Output the [x, y] coordinate of the center of the cell containing the given text.  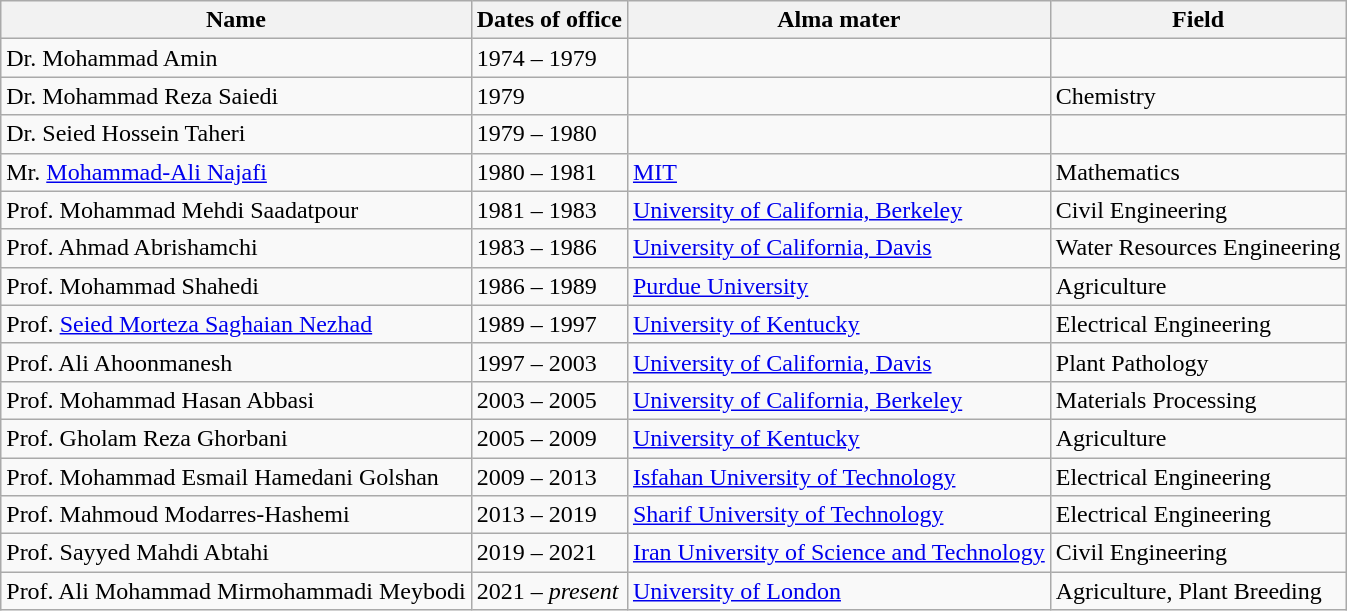
1974 – 1979 [549, 58]
Prof. Ahmad Abrishamchi [236, 248]
Iran University of Science and Technology [838, 553]
Materials Processing [1198, 400]
Sharif University of Technology [838, 515]
Field [1198, 20]
Mathematics [1198, 172]
Prof. Seied Morteza Saghaian Nezhad [236, 324]
2003 – 2005 [549, 400]
Agriculture, Plant Breeding [1198, 591]
Dr. Seied Hossein Taheri [236, 134]
2019 – 2021 [549, 553]
University of London [838, 591]
Chemistry [1198, 96]
Dates of office [549, 20]
1983 – 1986 [549, 248]
Prof. Sayyed Mahdi Abtahi [236, 553]
1979 [549, 96]
Isfahan University of Technology [838, 477]
1997 – 2003 [549, 362]
Prof. Gholam Reza Ghorbani [236, 438]
Water Resources Engineering [1198, 248]
1980 – 1981 [549, 172]
Purdue University [838, 286]
MIT [838, 172]
Dr. Mohammad Reza Saiedi [236, 96]
2009 – 2013 [549, 477]
Prof. Mohammad Mehdi Saadatpour [236, 210]
Prof. Mohammad Esmail Hamedani Golshan [236, 477]
Prof. Ali Mohammad Mirmohammadi Meybodi [236, 591]
Prof. Mohammad Shahedi [236, 286]
Name [236, 20]
Prof. Mohammad Hasan Abbasi [236, 400]
1986 – 1989 [549, 286]
1981 – 1983 [549, 210]
Mr. Mohammad-Ali Najafi [236, 172]
2013 – 2019 [549, 515]
Plant Pathology [1198, 362]
Dr. Mohammad Amin [236, 58]
Prof. Ali Ahoonmanesh [236, 362]
2005 – 2009 [549, 438]
2021 – present [549, 591]
1979 – 1980 [549, 134]
Prof. Mahmoud Modarres-Hashemi [236, 515]
Alma mater [838, 20]
1989 – 1997 [549, 324]
